Extract the [x, y] coordinate from the center of the cell holding the provided text.  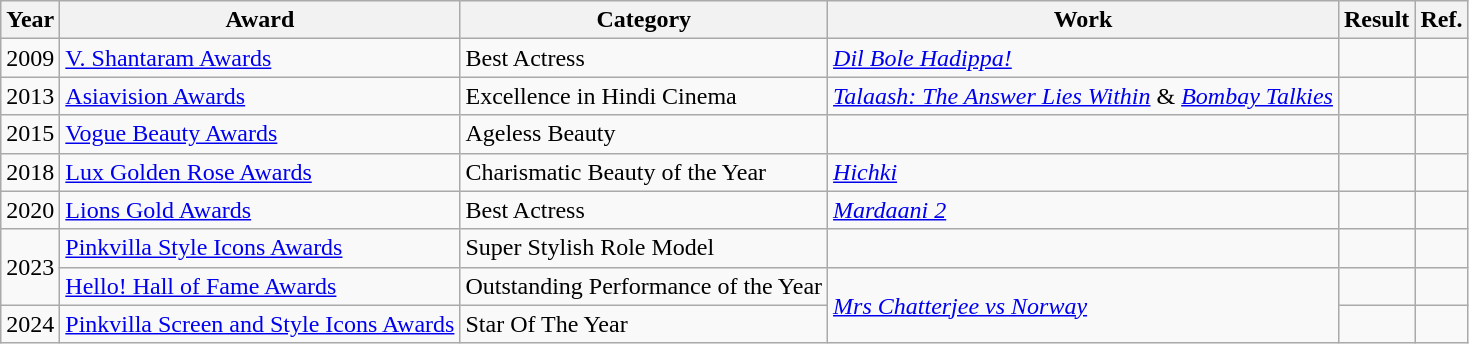
Asiavision Awards [260, 96]
Talaash: The Answer Lies Within & Bombay Talkies [1084, 96]
Award [260, 20]
Lions Gold Awards [260, 210]
2009 [30, 58]
V. Shantaram Awards [260, 58]
Pinkvilla Screen and Style Icons Awards [260, 324]
2023 [30, 267]
Outstanding Performance of the Year [644, 286]
Category [644, 20]
Ageless Beauty [644, 134]
2018 [30, 172]
Charismatic Beauty of the Year [644, 172]
Hello! Hall of Fame Awards [260, 286]
Year [30, 20]
Pinkvilla Style Icons Awards [260, 248]
Mrs Chatterjee vs Norway [1084, 305]
2015 [30, 134]
Star Of The Year [644, 324]
Dil Bole Hadippa! [1084, 58]
Work [1084, 20]
Ref. [1442, 20]
Super Stylish Role Model [644, 248]
2020 [30, 210]
2024 [30, 324]
Excellence in Hindi Cinema [644, 96]
Hichki [1084, 172]
Vogue Beauty Awards [260, 134]
2013 [30, 96]
Result [1376, 20]
Mardaani 2 [1084, 210]
Lux Golden Rose Awards [260, 172]
